Capture the cell that displays the provided text and extract its [x, y] central coordinate. 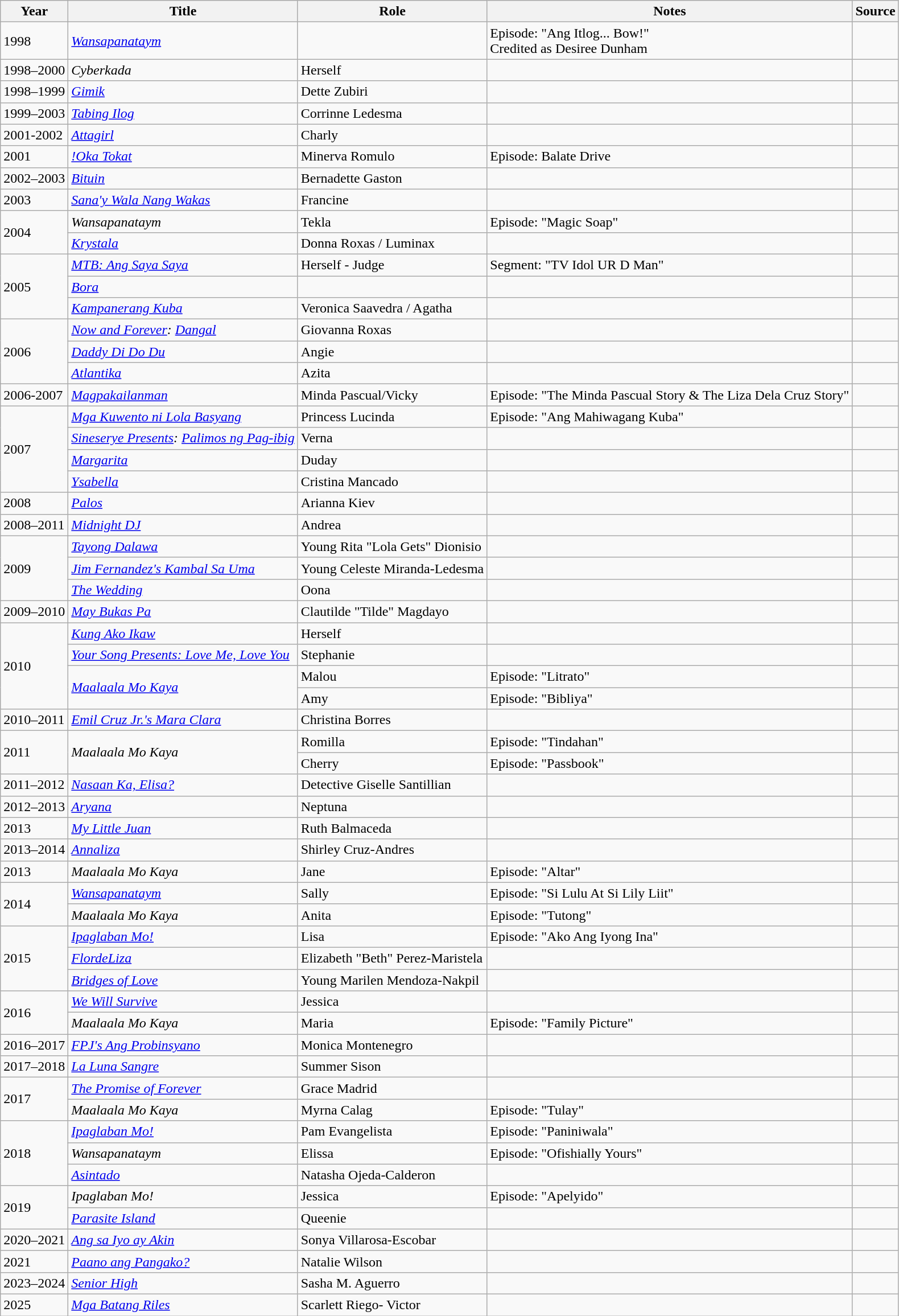
2016–2017 [34, 1045]
Francine [393, 200]
Episode: "Altar" [670, 871]
2001-2002 [34, 135]
Myrna Calag [393, 1110]
Verna [393, 438]
Sally [393, 893]
Shirley Cruz-Andres [393, 850]
2010–2011 [34, 720]
Mga Batang Riles [183, 1305]
1999–2003 [34, 113]
Monica Montenegro [393, 1045]
2019 [34, 1207]
Daddy Di Do Du [183, 352]
2010 [34, 666]
2025 [34, 1305]
Annaliza [183, 850]
2023–2024 [34, 1283]
Charly [393, 135]
Aryana [183, 807]
Detective Giselle Santillian [393, 785]
Giovanna Roxas [393, 330]
Asintado [183, 1175]
Anita [393, 915]
Jane [393, 871]
Young Celeste Miranda-Ledesma [393, 568]
Cherry [393, 763]
Queenie [393, 1218]
Young Rita "Lola Gets" Dionisio [393, 546]
Natalie Wilson [393, 1261]
2017–2018 [34, 1067]
Nasaan Ka, Elisa? [183, 785]
Segment: "TV Idol UR D Man" [670, 265]
Episode: "Ang Mahiwagang Kuba" [670, 417]
Minerva Romulo [393, 157]
Neptuna [393, 807]
Magpakailanman [183, 395]
Bernadette Gaston [393, 178]
2012–2013 [34, 807]
Grace Madrid [393, 1088]
1998–1999 [34, 92]
Episode: "Apelyido" [670, 1196]
Summer Sison [393, 1067]
Dette Zubiri [393, 92]
2005 [34, 286]
Ysabella [183, 482]
Minda Pascual/Vicky [393, 395]
Lisa [393, 936]
Romilla [393, 742]
Malou [393, 677]
Episode: "Passbook" [670, 763]
Episode: "Ang Itlog... Bow!"Credited as Desiree Dunham [670, 41]
Episode: "Tindahan" [670, 742]
Episode: "Ako Ang Iyong Ina" [670, 936]
MTB: Ang Saya Saya [183, 265]
Episode: "Tutong" [670, 915]
Stephanie [393, 655]
Bora [183, 286]
Oona [393, 590]
Year [34, 11]
Cristina Mancado [393, 482]
FlordeLiza [183, 958]
Episode: "Litrato" [670, 677]
2009–2010 [34, 611]
Parasite Island [183, 1218]
2013–2014 [34, 850]
2021 [34, 1261]
Source [875, 11]
Episode: "Ofishially Yours" [670, 1153]
Episode: "The Minda Pascual Story & The Liza Dela Cruz Story" [670, 395]
!Oka Tokat [183, 157]
Midnight DJ [183, 525]
Tayong Dalawa [183, 546]
2008–2011 [34, 525]
Ruth Balmaceda [393, 828]
Episode: "Magic Soap" [670, 221]
FPJ's Ang Probinsyano [183, 1045]
2018 [34, 1153]
Notes [670, 11]
2009 [34, 568]
Elissa [393, 1153]
Princess Lucinda [393, 417]
2006-2007 [34, 395]
The Promise of Forever [183, 1088]
Pam Evangelista [393, 1132]
Azita [393, 373]
Episode: "Family Picture" [670, 1023]
Young Marilen Mendoza-Nakpil [393, 980]
Maria [393, 1023]
Episode: Balate Drive [670, 157]
Attagirl [183, 135]
Sonya Villarosa-Escobar [393, 1240]
Duday [393, 460]
Andrea [393, 525]
Gimik [183, 92]
Your Song Presents: Love Me, Love You [183, 655]
1998 [34, 41]
Natasha Ojeda-Calderon [393, 1175]
2011–2012 [34, 785]
Title [183, 11]
2007 [34, 449]
Jim Fernandez's Kambal Sa Uma [183, 568]
Episode: "Tulay" [670, 1110]
Arianna Kiev [393, 503]
Bituin [183, 178]
Bridges of Love [183, 980]
Emil Cruz Jr.'s Mara Clara [183, 720]
Clautilde "Tilde" Magdayo [393, 611]
2003 [34, 200]
Role [393, 11]
2008 [34, 503]
2006 [34, 352]
Mga Kuwento ni Lola Basyang [183, 417]
2015 [34, 958]
We Will Survive [183, 1002]
Tabing Ilog [183, 113]
Ang sa Iyo ay Akin [183, 1240]
Kampanerang Kuba [183, 309]
Episode: "Paniniwala" [670, 1132]
2016 [34, 1013]
Kung Ako Ikaw [183, 634]
2004 [34, 232]
1998–2000 [34, 70]
La Luna Sangre [183, 1067]
Palos [183, 503]
Donna Roxas / Luminax [393, 243]
Christina Borres [393, 720]
Atlantika [183, 373]
Krystala [183, 243]
2017 [34, 1099]
2014 [34, 904]
Paano ang Pangako? [183, 1261]
My Little Juan [183, 828]
Veronica Saavedra / Agatha [393, 309]
Tekla [393, 221]
2002–2003 [34, 178]
Angie [393, 352]
2020–2021 [34, 1240]
Corrinne Ledesma [393, 113]
Sana'y Wala Nang Wakas [183, 200]
Now and Forever: Dangal [183, 330]
Scarlett Riego- Victor [393, 1305]
May Bukas Pa [183, 611]
Herself - Judge [393, 265]
Episode: "Bibliya" [670, 698]
Sineserye Presents: Palimos ng Pag-ibig [183, 438]
The Wedding [183, 590]
Elizabeth "Beth" Perez-Maristela [393, 958]
2001 [34, 157]
Sasha M. Aguerro [393, 1283]
Amy [393, 698]
Margarita [183, 460]
Episode: "Si Lulu At Si Lily Liit" [670, 893]
Senior High [183, 1283]
2011 [34, 752]
Cyberkada [183, 70]
